Provide the (X, Y) coordinate of the cell's center where the given text is located.  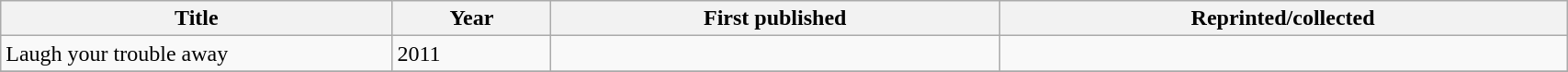
First published (775, 18)
2011 (472, 54)
Title (197, 18)
Year (472, 18)
Laugh your trouble away (197, 54)
Reprinted/collected (1283, 18)
